Determine the (X, Y) coordinate at the center of the cell enclosing the given text.  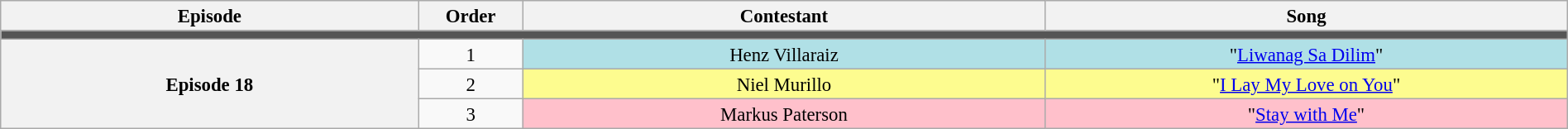
1 (471, 55)
Episode (210, 16)
Markus Paterson (784, 114)
"Stay with Me" (1307, 114)
Song (1307, 16)
Henz Villaraiz (784, 55)
Niel Murillo (784, 84)
"Liwanag Sa Dilim" (1307, 55)
Order (471, 16)
"I Lay My Love on You" (1307, 84)
Episode 18 (210, 84)
3 (471, 114)
2 (471, 84)
Contestant (784, 16)
